Scan for the cell matching the given text and deliver its [X, Y] coordinate at center. 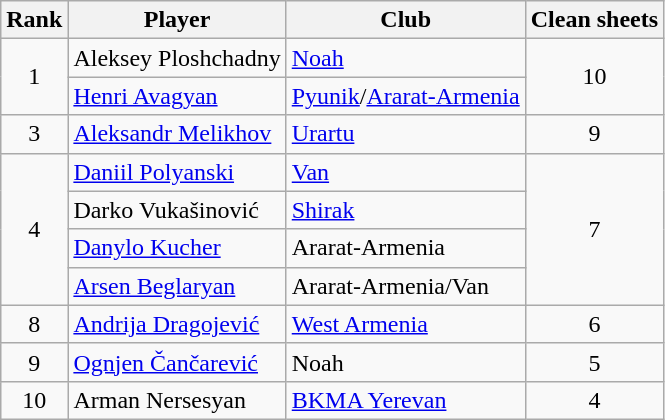
Darko Vukašinović [177, 210]
BKMA Yerevan [406, 400]
Shirak [406, 210]
Danylo Kucher [177, 248]
3 [34, 134]
Andrija Dragojević [177, 324]
Arman Nersesyan [177, 400]
5 [594, 362]
Player [177, 20]
Club [406, 20]
7 [594, 229]
Henri Avagyan [177, 96]
1 [34, 77]
Van [406, 172]
Ararat-Armenia/Van [406, 286]
Rank [34, 20]
Clean sheets [594, 20]
Aleksey Ploshchadny [177, 58]
Arsen Beglaryan [177, 286]
Aleksandr Melikhov [177, 134]
Ararat-Armenia [406, 248]
West Armenia [406, 324]
Urartu [406, 134]
Daniil Polyanski [177, 172]
Ognjen Čančarević [177, 362]
8 [34, 324]
Pyunik/Ararat-Armenia [406, 96]
6 [594, 324]
